Determine the [X, Y] coordinate at the center of the cell enclosing the given text.  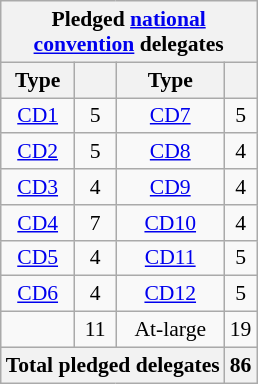
19 [241, 330]
Total pledged delegates [113, 365]
CD6 [38, 294]
11 [96, 330]
86 [241, 365]
CD3 [38, 187]
CD10 [170, 223]
CD1 [38, 116]
CD12 [170, 294]
At-large [170, 330]
CD2 [38, 152]
7 [96, 223]
CD7 [170, 116]
Pledged nationalconvention delegates [129, 32]
CD9 [170, 187]
CD11 [170, 258]
CD8 [170, 152]
CD5 [38, 258]
CD4 [38, 223]
